Identify which cell holds the provided text, then report its (X, Y) central coordinate. 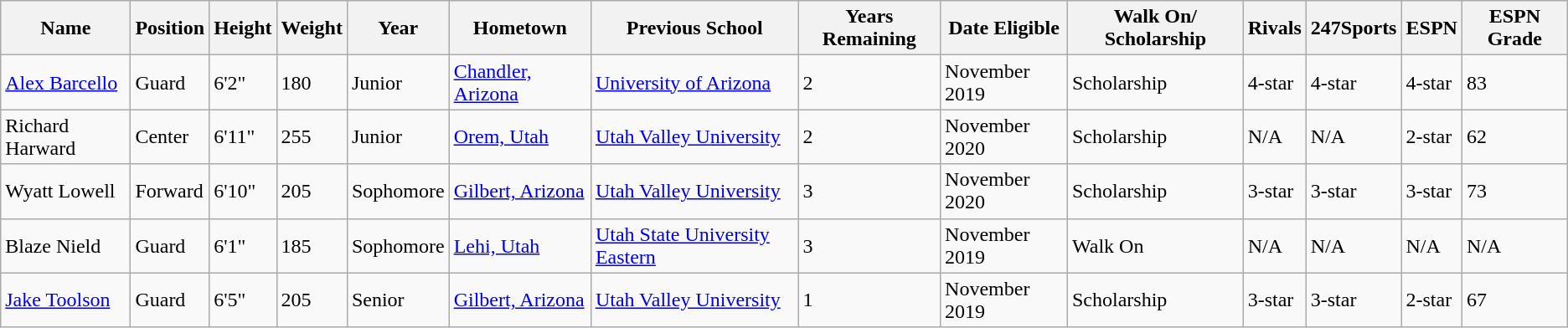
Year (398, 28)
6'1" (243, 246)
Walk On/ Scholarship (1155, 28)
Jake Toolson (65, 300)
83 (1514, 82)
Chandler, Arizona (519, 82)
67 (1514, 300)
62 (1514, 137)
ESPN (1431, 28)
6'5" (243, 300)
Date Eligible (1004, 28)
Blaze Nield (65, 246)
Wyatt Lowell (65, 191)
Richard Harward (65, 137)
1 (869, 300)
Weight (312, 28)
Walk On (1155, 246)
Hometown (519, 28)
247Sports (1354, 28)
Senior (398, 300)
73 (1514, 191)
Lehi, Utah (519, 246)
6'2" (243, 82)
Alex Barcello (65, 82)
Utah State University Eastern (694, 246)
Center (170, 137)
255 (312, 137)
Height (243, 28)
Position (170, 28)
Previous School (694, 28)
Years Remaining (869, 28)
Rivals (1275, 28)
6'10" (243, 191)
Name (65, 28)
Forward (170, 191)
Orem, Utah (519, 137)
185 (312, 246)
University of Arizona (694, 82)
6'11" (243, 137)
180 (312, 82)
ESPN Grade (1514, 28)
